Scan for the cell matching the given text and deliver its [x, y] coordinate at center. 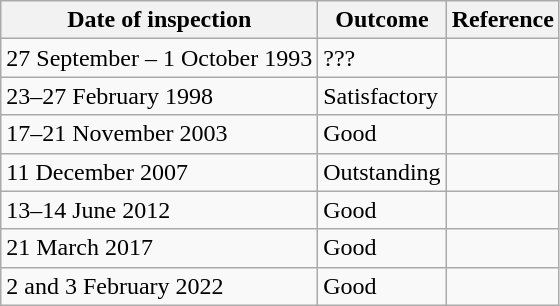
2 and 3 February 2022 [160, 286]
11 December 2007 [160, 172]
Reference [502, 20]
Outcome [382, 20]
13–14 June 2012 [160, 210]
??? [382, 58]
17–21 November 2003 [160, 134]
23–27 February 1998 [160, 96]
Date of inspection [160, 20]
Satisfactory [382, 96]
27 September – 1 October 1993 [160, 58]
21 March 2017 [160, 248]
Outstanding [382, 172]
